Return the (X, Y) coordinate for the center point of the cell that contains the specified text.  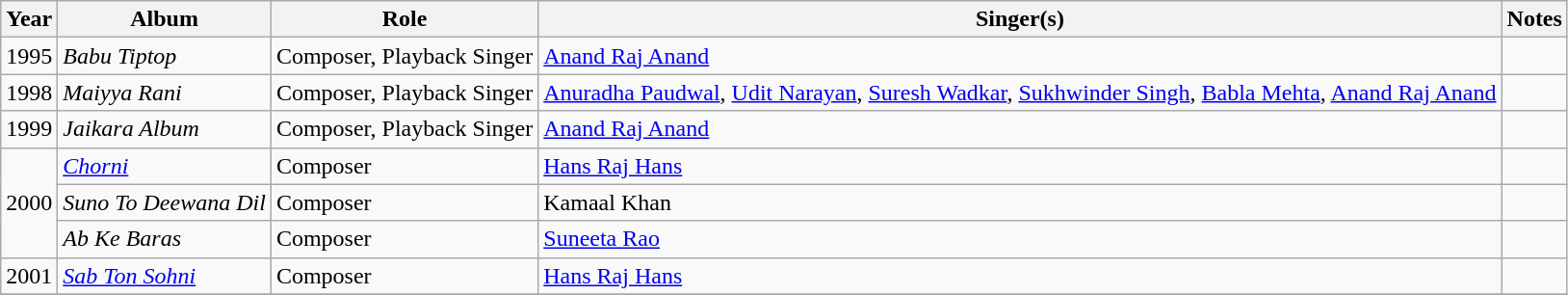
Album (165, 19)
2000 (29, 202)
1998 (29, 93)
Kamaal Khan (1020, 202)
Singer(s) (1020, 19)
Year (29, 19)
Notes (1534, 19)
1999 (29, 129)
Suno To Deewana Dil (165, 202)
Chorni (165, 166)
Jaikara Album (165, 129)
1995 (29, 56)
Suneeta Rao (1020, 239)
Anuradha Paudwal, Udit Narayan, Suresh Wadkar, Sukhwinder Singh, Babla Mehta, Anand Raj Anand (1020, 93)
Maiyya Rani (165, 93)
Babu Tiptop (165, 56)
Sab Ton Sohni (165, 276)
Ab Ke Baras (165, 239)
Role (405, 19)
2001 (29, 276)
